Locate the cell with the specified text and output its [x, y] center coordinate. 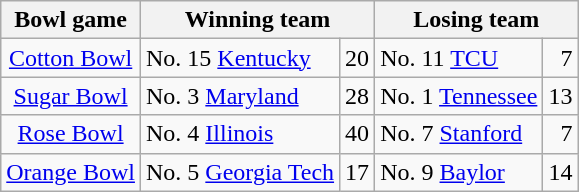
Orange Bowl [71, 172]
40 [358, 134]
No. 5 Georgia Tech [240, 172]
Rose Bowl [71, 134]
17 [358, 172]
No. 4 Illinois [240, 134]
Bowl game [71, 20]
28 [358, 96]
Losing team [476, 20]
13 [560, 96]
No. 11 TCU [459, 58]
No. 3 Maryland [240, 96]
No. 15 Kentucky [240, 58]
No. 7 Stanford [459, 134]
No. 9 Baylor [459, 172]
No. 1 Tennessee [459, 96]
20 [358, 58]
Sugar Bowl [71, 96]
Winning team [257, 20]
Cotton Bowl [71, 58]
14 [560, 172]
